Output the (x, y) coordinate of the center of the cell containing the given text.  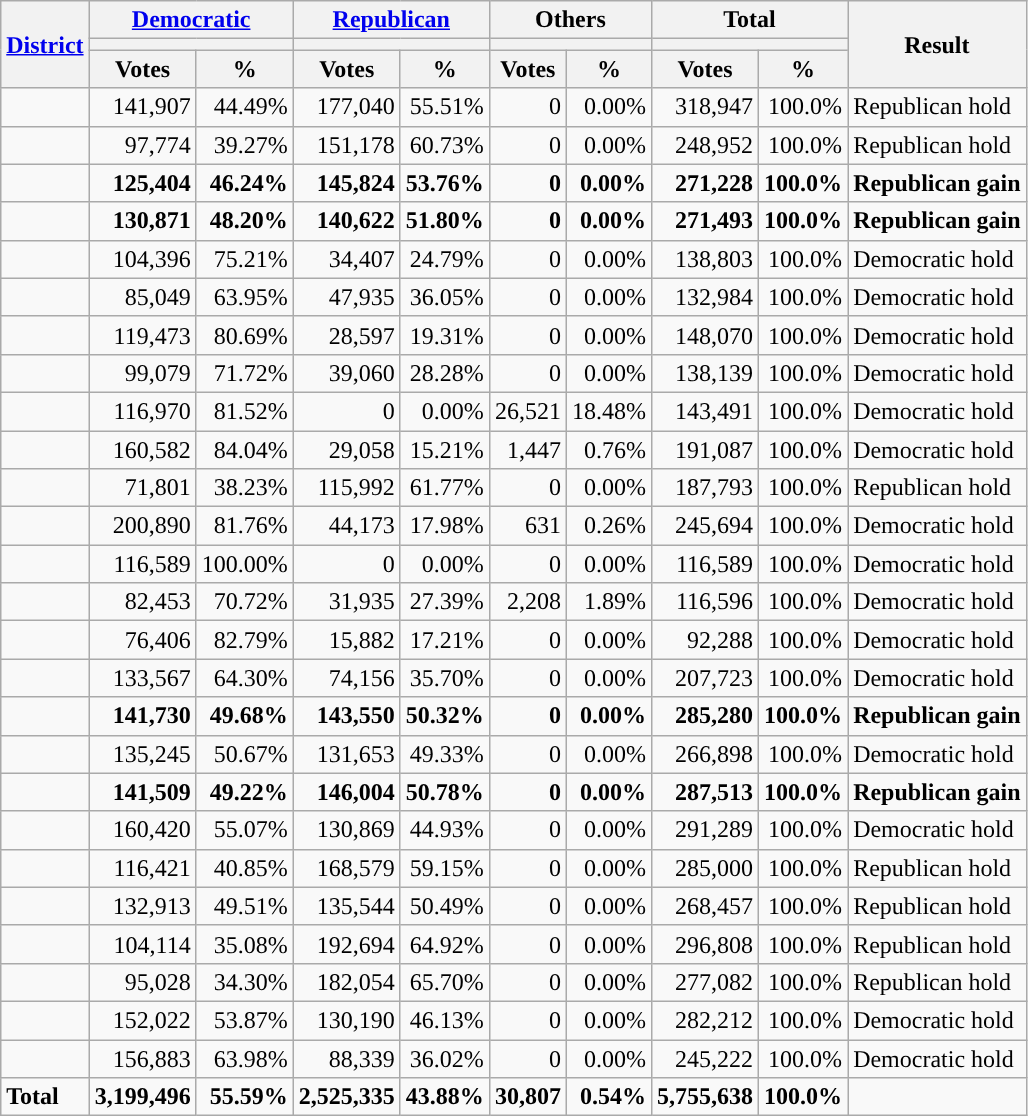
140,622 (346, 221)
55.51% (444, 107)
17.98% (444, 526)
160,582 (142, 449)
63.95% (244, 297)
99,079 (142, 373)
84.04% (244, 449)
271,493 (704, 221)
100.00% (244, 564)
266,898 (704, 754)
63.98% (244, 1059)
271,228 (704, 183)
156,883 (142, 1059)
55.07% (244, 830)
130,190 (346, 1020)
95,028 (142, 982)
50.78% (444, 792)
49.33% (444, 754)
143,491 (704, 411)
46.13% (444, 1020)
5,755,638 (704, 1097)
35.08% (244, 944)
0.54% (608, 1097)
318,947 (704, 107)
182,054 (346, 982)
40.85% (244, 868)
44.49% (244, 107)
130,869 (346, 830)
1,447 (528, 449)
191,087 (704, 449)
135,245 (142, 754)
285,000 (704, 868)
3,199,496 (142, 1097)
104,396 (142, 259)
50.49% (444, 906)
53.76% (444, 183)
187,793 (704, 488)
104,114 (142, 944)
24.79% (444, 259)
145,824 (346, 183)
31,935 (346, 602)
28.28% (444, 373)
34.30% (244, 982)
38.23% (244, 488)
49.68% (244, 716)
116,970 (142, 411)
151,178 (346, 145)
285,280 (704, 716)
50.67% (244, 754)
59.15% (444, 868)
50.32% (444, 716)
18.48% (608, 411)
64.30% (244, 678)
48.20% (244, 221)
0.26% (608, 526)
81.52% (244, 411)
245,694 (704, 526)
160,420 (142, 830)
143,550 (346, 716)
70.72% (244, 602)
177,040 (346, 107)
30,807 (528, 1097)
2,208 (528, 602)
46.24% (244, 183)
44.93% (444, 830)
131,653 (346, 754)
71.72% (244, 373)
Others (570, 20)
Result (937, 44)
27.39% (444, 602)
138,803 (704, 259)
64.92% (444, 944)
135,544 (346, 906)
287,513 (704, 792)
39.27% (244, 145)
133,567 (142, 678)
55.59% (244, 1097)
268,457 (704, 906)
49.22% (244, 792)
Democratic (191, 20)
51.80% (444, 221)
152,022 (142, 1020)
97,774 (142, 145)
15.21% (444, 449)
29,058 (346, 449)
277,082 (704, 982)
2,525,335 (346, 1097)
119,473 (142, 335)
132,984 (704, 297)
296,808 (704, 944)
43.88% (444, 1097)
49.51% (244, 906)
47,935 (346, 297)
146,004 (346, 792)
76,406 (142, 640)
34,407 (346, 259)
85,049 (142, 297)
82,453 (142, 602)
245,222 (704, 1059)
200,890 (142, 526)
116,596 (704, 602)
631 (528, 526)
60.73% (444, 145)
132,913 (142, 906)
74,156 (346, 678)
26,521 (528, 411)
17.21% (444, 640)
53.87% (244, 1020)
282,212 (704, 1020)
28,597 (346, 335)
138,139 (704, 373)
75.21% (244, 259)
39,060 (346, 373)
35.70% (444, 678)
71,801 (142, 488)
125,404 (142, 183)
19.31% (444, 335)
36.02% (444, 1059)
207,723 (704, 678)
District (45, 44)
0.76% (608, 449)
15,882 (346, 640)
65.70% (444, 982)
36.05% (444, 297)
44,173 (346, 526)
148,070 (704, 335)
141,509 (142, 792)
81.76% (244, 526)
130,871 (142, 221)
80.69% (244, 335)
192,694 (346, 944)
88,339 (346, 1059)
115,992 (346, 488)
141,907 (142, 107)
116,421 (142, 868)
61.77% (444, 488)
141,730 (142, 716)
291,289 (704, 830)
1.89% (608, 602)
248,952 (704, 145)
92,288 (704, 640)
168,579 (346, 868)
82.79% (244, 640)
Republican (391, 20)
